Identify which cell holds the provided text, then report its [x, y] central coordinate. 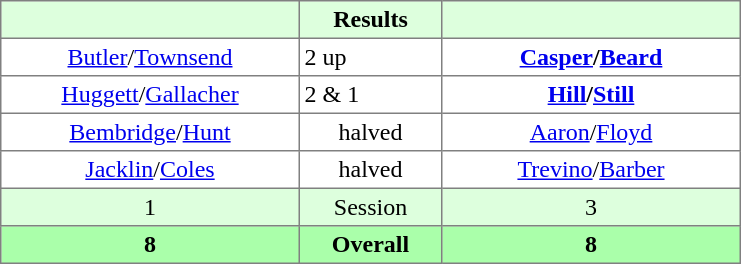
Session [370, 207]
Bembridge/Hunt [150, 132]
Trevino/Barber [591, 170]
Jacklin/Coles [150, 170]
Aaron/Floyd [591, 132]
Butler/Townsend [150, 57]
Casper/Beard [591, 57]
Huggett/Gallacher [150, 95]
2 & 1 [370, 95]
Hill/Still [591, 95]
Overall [370, 245]
2 up [370, 57]
3 [591, 207]
1 [150, 207]
Results [370, 20]
